For the text-containing cell, return its midpoint in [X, Y] coordinate format. 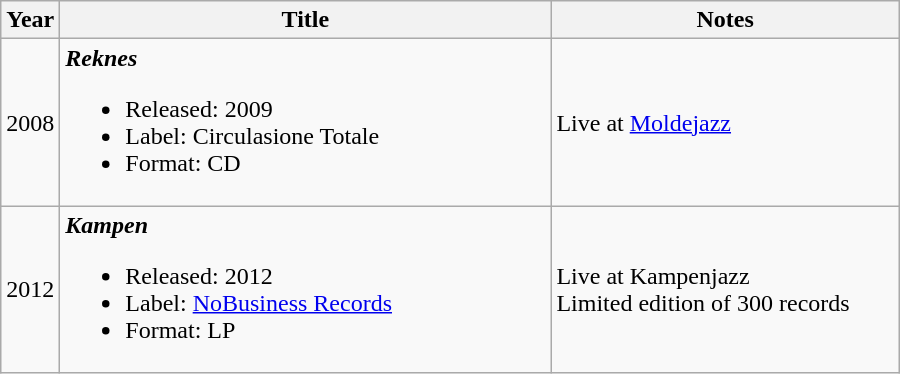
Title [306, 20]
ReknesReleased: 2009Label: Circulasione Totale Format: CD [306, 122]
Year [30, 20]
Live at Kampenjazz Limited edition of 300 records [726, 290]
2008 [30, 122]
KampenReleased: 2012Label: NoBusiness Records Format: LP [306, 290]
Live at Moldejazz [726, 122]
Notes [726, 20]
2012 [30, 290]
